Find where the given text appears and provide that cell's center as (X, Y) coordinate. 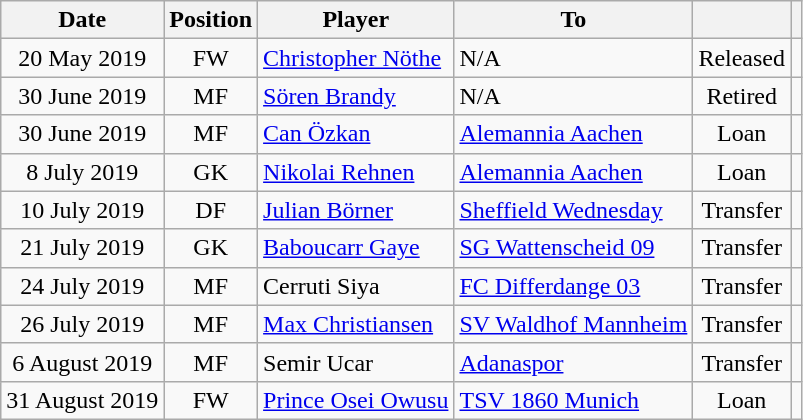
Retired (742, 96)
FC Differdange 03 (574, 286)
Sheffield Wednesday (574, 210)
SV Waldhof Mannheim (574, 324)
Sören Brandy (356, 96)
Can Özkan (356, 134)
Nikolai Rehnen (356, 172)
Semir Ucar (356, 362)
SG Wattenscheid 09 (574, 248)
Adanaspor (574, 362)
Released (742, 58)
24 July 2019 (82, 286)
Date (82, 20)
TSV 1860 Munich (574, 400)
Max Christiansen (356, 324)
DF (211, 210)
21 July 2019 (82, 248)
26 July 2019 (82, 324)
Baboucarr Gaye (356, 248)
31 August 2019 (82, 400)
Julian Börner (356, 210)
To (574, 20)
8 July 2019 (82, 172)
Christopher Nöthe (356, 58)
10 July 2019 (82, 210)
Cerruti Siya (356, 286)
Prince Osei Owusu (356, 400)
Position (211, 20)
Player (356, 20)
6 August 2019 (82, 362)
20 May 2019 (82, 58)
